Scan for the cell matching the given text and deliver its (X, Y) coordinate at center. 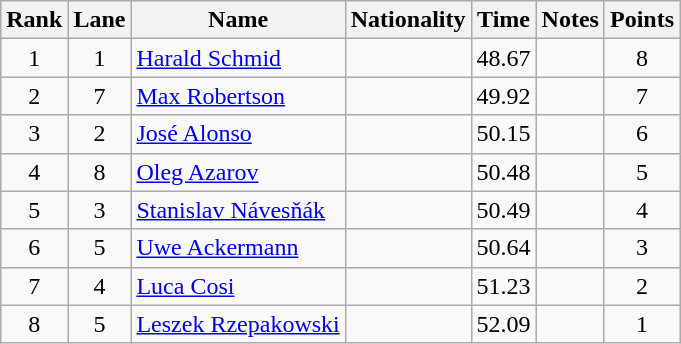
50.49 (504, 210)
50.64 (504, 248)
52.09 (504, 324)
Oleg Azarov (238, 172)
51.23 (504, 286)
Points (642, 20)
Rank (34, 20)
Max Robertson (238, 96)
50.15 (504, 134)
49.92 (504, 96)
Lane (100, 20)
Name (238, 20)
José Alonso (238, 134)
Harald Schmid (238, 58)
50.48 (504, 172)
Time (504, 20)
Nationality (408, 20)
Leszek Rzepakowski (238, 324)
Notes (570, 20)
Luca Cosi (238, 286)
Uwe Ackermann (238, 248)
Stanislav Návesňák (238, 210)
48.67 (504, 58)
